Pinpoint the cell where the given text exists, returning its (x, y) midpoint coordinate. 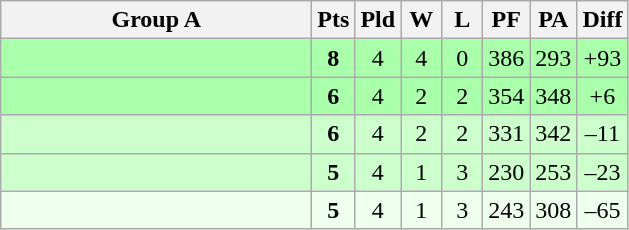
354 (506, 96)
348 (554, 96)
8 (334, 58)
Diff (602, 20)
293 (554, 58)
PF (506, 20)
386 (506, 58)
L (462, 20)
Group A (156, 20)
253 (554, 172)
342 (554, 134)
+93 (602, 58)
331 (506, 134)
+6 (602, 96)
243 (506, 210)
Pts (334, 20)
–23 (602, 172)
–11 (602, 134)
–65 (602, 210)
0 (462, 58)
Pld (378, 20)
230 (506, 172)
308 (554, 210)
W (422, 20)
PA (554, 20)
